Provide the (x, y) coordinate of the cell's center where the given text is located.  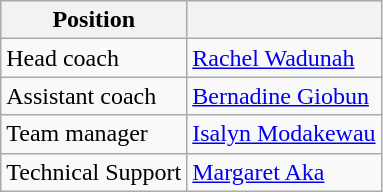
Isalyn Modakewau (284, 134)
Margaret Aka (284, 172)
Head coach (94, 58)
Assistant coach (94, 96)
Team manager (94, 134)
Position (94, 20)
Bernadine Giobun (284, 96)
Technical Support (94, 172)
Rachel Wadunah (284, 58)
